Return the (x, y) coordinate for the center point of the cell that contains the specified text.  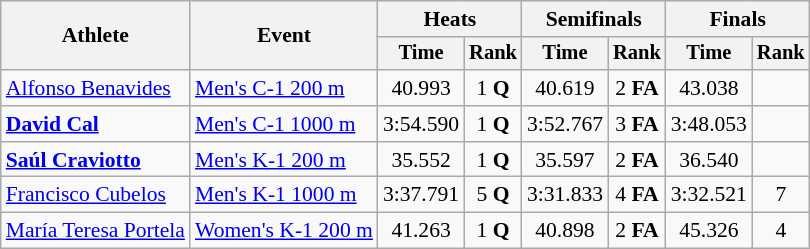
Francisco Cubelos (96, 195)
40.993 (421, 88)
David Cal (96, 124)
5 Q (493, 195)
36.540 (709, 160)
Semifinals (594, 19)
40.619 (565, 88)
7 (781, 195)
Athlete (96, 36)
4 FA (637, 195)
Saúl Craviotto (96, 160)
Men's C-1 1000 m (284, 124)
Men's C-1 200 m (284, 88)
Men's K-1 200 m (284, 160)
María Teresa Portela (96, 231)
Heats (450, 19)
3:48.053 (709, 124)
3 FA (637, 124)
4 (781, 231)
40.898 (565, 231)
3:52.767 (565, 124)
Alfonso Benavides (96, 88)
35.597 (565, 160)
3:31.833 (565, 195)
Men's K-1 1000 m (284, 195)
35.552 (421, 160)
45.326 (709, 231)
3:32.521 (709, 195)
Women's K-1 200 m (284, 231)
43.038 (709, 88)
Event (284, 36)
3:37.791 (421, 195)
41.263 (421, 231)
3:54.590 (421, 124)
Finals (738, 19)
